Find where the given text appears and provide that cell's center as (x, y) coordinate. 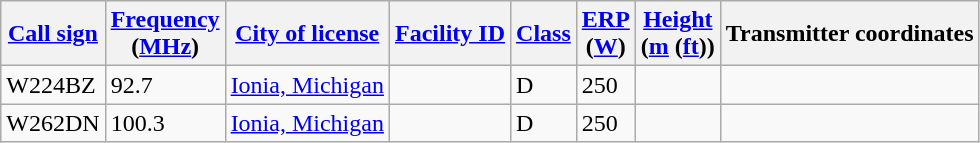
Transmitter coordinates (850, 34)
92.7 (165, 85)
ERP(W) (606, 34)
100.3 (165, 123)
City of license (307, 34)
Facility ID (450, 34)
Height(m (ft)) (678, 34)
W224BZ (53, 85)
Call sign (53, 34)
Class (544, 34)
W262DN (53, 123)
Frequency(MHz) (165, 34)
